Return the (X, Y) coordinate for the center point of the cell that contains the specified text.  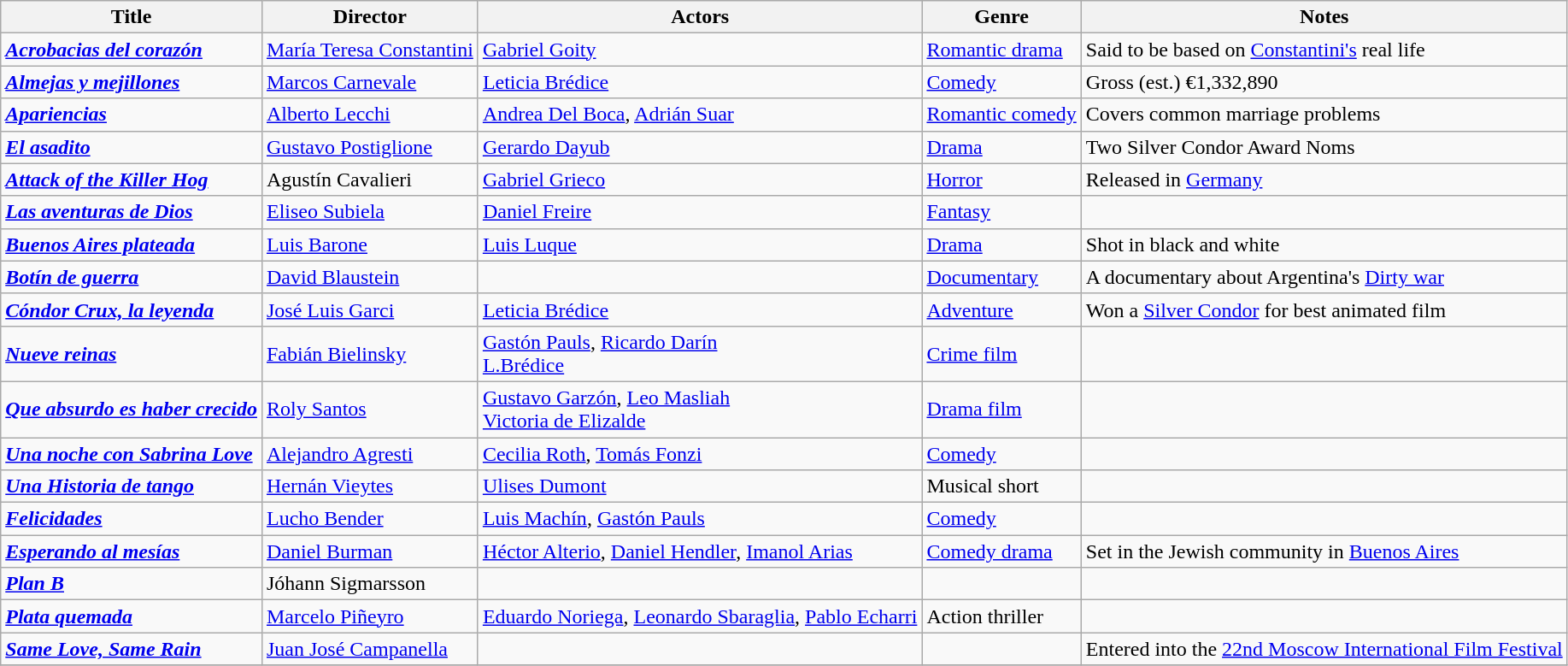
Esperando al mesías (132, 551)
Luis Machín, Gastón Pauls (700, 519)
Daniel Freire (700, 212)
Roly Santos (369, 409)
Same Love, Same Rain (132, 649)
Gross (est.) €1,332,890 (1324, 82)
Lucho Bender (369, 519)
David Blaustein (369, 277)
Luis Luque (700, 245)
Que absurdo es haber crecido (132, 409)
Alejandro Agresti (369, 454)
Comedy drama (1001, 551)
Gabriel Goity (700, 50)
Actors (700, 17)
Felicidades (132, 519)
Won a Silver Condor for best animated film (1324, 309)
Fabián Bielinsky (369, 354)
Gustavo Postiglione (369, 147)
Marcos Carnevale (369, 82)
Genre (1001, 17)
Horror (1001, 180)
Gustavo Garzón, Leo Masliah Victoria de Elizalde (700, 409)
Said to be based on Constantini's real life (1324, 50)
María Teresa Constantini (369, 50)
Gastón Pauls, Ricardo Darín L.Brédice (700, 354)
Fantasy (1001, 212)
Apariencias (132, 115)
Andrea Del Boca, Adrián Suar (700, 115)
Gerardo Dayub (700, 147)
Marcelo Piñeyro (369, 616)
Two Silver Condor Award Noms (1324, 147)
Adventure (1001, 309)
Una Historia de tango (132, 486)
El asadito (132, 147)
Jóhann Sigmarsson (369, 584)
Botín de guerra (132, 277)
Entered into the 22nd Moscow International Film Festival (1324, 649)
Director (369, 17)
Hernán Vieytes (369, 486)
Crime film (1001, 354)
Plata quemada (132, 616)
Musical short (1001, 486)
Una noche con Sabrina Love (132, 454)
Luis Barone (369, 245)
Documentary (1001, 277)
Alberto Lecchi (369, 115)
Daniel Burman (369, 551)
Title (132, 17)
Ulises Dumont (700, 486)
Eliseo Subiela (369, 212)
Action thriller (1001, 616)
Juan José Campanella (369, 649)
Buenos Aires plateada (132, 245)
Set in the Jewish community in Buenos Aires (1324, 551)
Cecilia Roth, Tomás Fonzi (700, 454)
Acrobacias del corazón (132, 50)
Eduardo Noriega, Leonardo Sbaraglia, Pablo Echarri (700, 616)
A documentary about Argentina's Dirty war (1324, 277)
Plan B (132, 584)
Covers common marriage problems (1324, 115)
Notes (1324, 17)
Cóndor Crux, la leyenda (132, 309)
Attack of the Killer Hog (132, 180)
Gabriel Grieco (700, 180)
Las aventuras de Dios (132, 212)
Almejas y mejillones (132, 82)
Drama film (1001, 409)
Agustín Cavalieri (369, 180)
Héctor Alterio, Daniel Hendler, Imanol Arias (700, 551)
Romantic drama (1001, 50)
José Luis Garci (369, 309)
Nueve reinas (132, 354)
Romantic comedy (1001, 115)
Released in Germany (1324, 180)
Shot in black and white (1324, 245)
